Determine the [X, Y] coordinate at the center of the cell enclosing the given text.  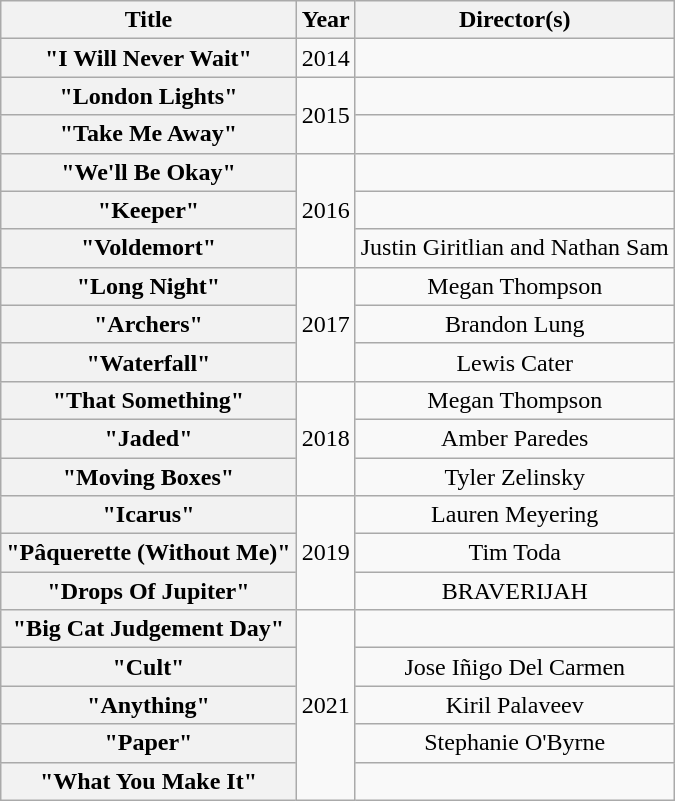
Tyler Zelinsky [514, 477]
"That Something" [148, 400]
"Cult" [148, 667]
"Paper" [148, 743]
Jose Iñigo Del Carmen [514, 667]
Kiril Palaveev [514, 705]
"What You Make It" [148, 781]
Stephanie O'Byrne [514, 743]
"Archers" [148, 324]
"I Will Never Wait" [148, 58]
"Big Cat Judgement Day" [148, 629]
Tim Toda [514, 553]
Lauren Meyering [514, 515]
Lewis Cater [514, 362]
BRAVERIJAH [514, 591]
"Pâquerette (Without Me)" [148, 553]
"Waterfall" [148, 362]
"Anything" [148, 705]
2015 [326, 115]
"Jaded" [148, 438]
2019 [326, 553]
2018 [326, 438]
Justin Giritlian and Nathan Sam [514, 248]
Year [326, 20]
"We'll Be Okay" [148, 172]
"Long Night" [148, 286]
"Keeper" [148, 210]
Director(s) [514, 20]
"London Lights" [148, 96]
"Drops Of Jupiter" [148, 591]
"Moving Boxes" [148, 477]
Brandon Lung [514, 324]
2021 [326, 705]
"Take Me Away" [148, 134]
2014 [326, 58]
"Voldemort" [148, 248]
Title [148, 20]
"Icarus" [148, 515]
2016 [326, 210]
Amber Paredes [514, 438]
2017 [326, 324]
